Provide the (X, Y) coordinate of the cell's center where the given text is located.  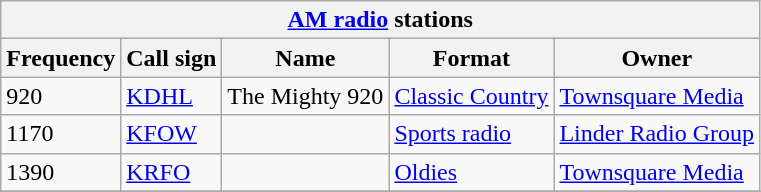
Frequency (61, 58)
Owner (657, 58)
AM radio stations (380, 20)
1170 (61, 134)
Sports radio (472, 134)
Linder Radio Group (657, 134)
Name (306, 58)
Call sign (172, 58)
920 (61, 96)
Classic Country (472, 96)
Oldies (472, 172)
Format (472, 58)
1390 (61, 172)
The Mighty 920 (306, 96)
KDHL (172, 96)
KRFO (172, 172)
KFOW (172, 134)
